For the text-containing cell, return its midpoint in [X, Y] coordinate format. 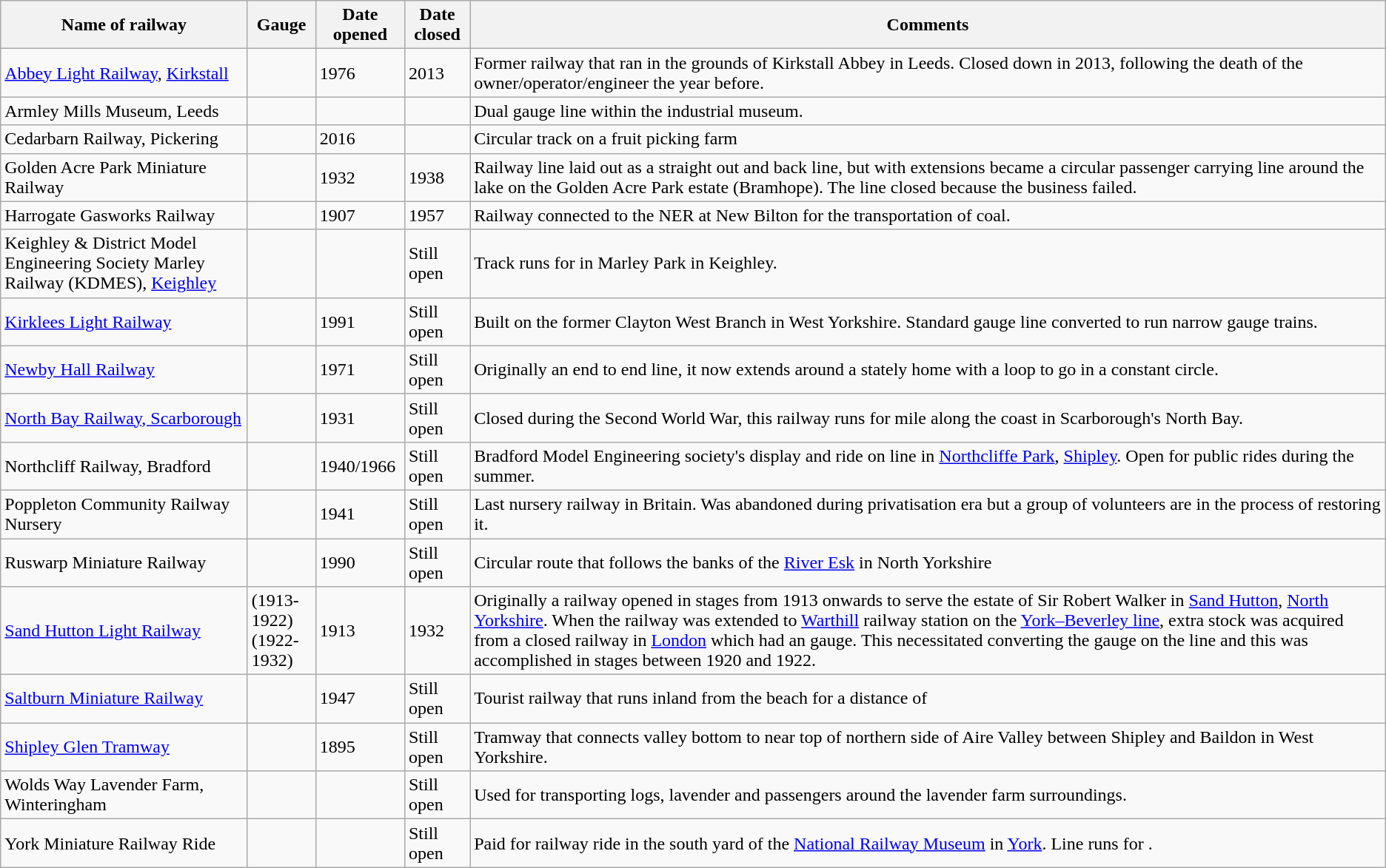
North Bay Railway, Scarborough [124, 417]
Sand Hutton Light Railway [124, 630]
Armley Mills Museum, Leeds [124, 111]
Last nursery railway in Britain. Was abandoned during privatisation era but a group of volunteers are in the process of restoring it. [928, 514]
Abbey Light Railway, Kirkstall [124, 73]
Track runs for in Marley Park in Keighley. [928, 263]
Used for transporting logs, lavender and passengers around the lavender farm surroundings. [928, 795]
Closed during the Second World War, this railway runs for mile along the coast in Scarborough's North Bay. [928, 417]
Dual gauge line within the industrial museum. [928, 111]
Saltburn Miniature Railway [124, 699]
Circular track on a fruit picking farm [928, 139]
Paid for railway ride in the south yard of the National Railway Museum in York. Line runs for . [928, 844]
1940/1966 [360, 466]
Wolds Way Lavender Farm, Winteringham [124, 795]
1931 [360, 417]
2016 [360, 139]
Keighley & District Model Engineering Society Marley Railway (KDMES), Keighley [124, 263]
Golden Acre Park Miniature Railway [124, 178]
1957 [437, 215]
Poppleton Community Railway Nursery [124, 514]
(1913-1922) (1922-1932) [281, 630]
Northcliff Railway, Bradford [124, 466]
Cedarbarn Railway, Pickering [124, 139]
1991 [360, 321]
Date closed [437, 25]
1895 [360, 747]
Tourist railway that runs inland from the beach for a distance of [928, 699]
1941 [360, 514]
Newby Hall Railway [124, 370]
1976 [360, 73]
Harrogate Gasworks Railway [124, 215]
Bradford Model Engineering society's display and ride on line in Northcliffe Park, Shipley. Open for public rides during the summer. [928, 466]
Date opened [360, 25]
1990 [360, 562]
Kirklees Light Railway [124, 321]
Railway connected to the NER at New Bilton for the transportation of coal. [928, 215]
Originally an end to end line, it now extends around a stately home with a loop to go in a constant circle. [928, 370]
Tramway that connects valley bottom to near top of northern side of Aire Valley between Shipley and Baildon in West Yorkshire. [928, 747]
1907 [360, 215]
Gauge [281, 25]
Name of railway [124, 25]
York Miniature Railway Ride [124, 844]
1971 [360, 370]
Built on the former Clayton West Branch in West Yorkshire. Standard gauge line converted to run narrow gauge trains. [928, 321]
Ruswarp Miniature Railway [124, 562]
2013 [437, 73]
Comments [928, 25]
Shipley Glen Tramway [124, 747]
1938 [437, 178]
1947 [360, 699]
Circular route that follows the banks of the River Esk in North Yorkshire [928, 562]
1913 [360, 630]
